From the cell containing the given text, extract its center point as [X, Y] coordinate. 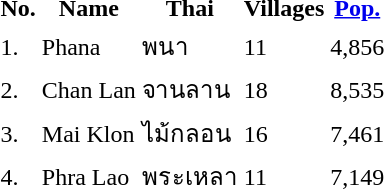
จานลาน [190, 90]
16 [284, 133]
Mai Klon [88, 133]
18 [284, 90]
11 [284, 46]
ไม้กลอน [190, 133]
Phana [88, 46]
Chan Lan [88, 90]
พนา [190, 46]
